Capture the cell that displays the provided text and extract its [X, Y] central coordinate. 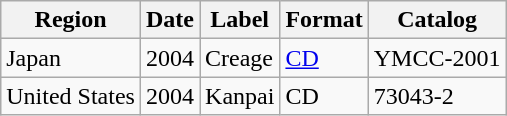
Label [240, 20]
Catalog [437, 20]
Region [71, 20]
Date [170, 20]
73043-2 [437, 96]
Japan [71, 58]
Kanpai [240, 96]
YMCC-2001 [437, 58]
Creage [240, 58]
Format [324, 20]
United States [71, 96]
